Search for the cell housing the specified text and yield its [X, Y] center coordinate. 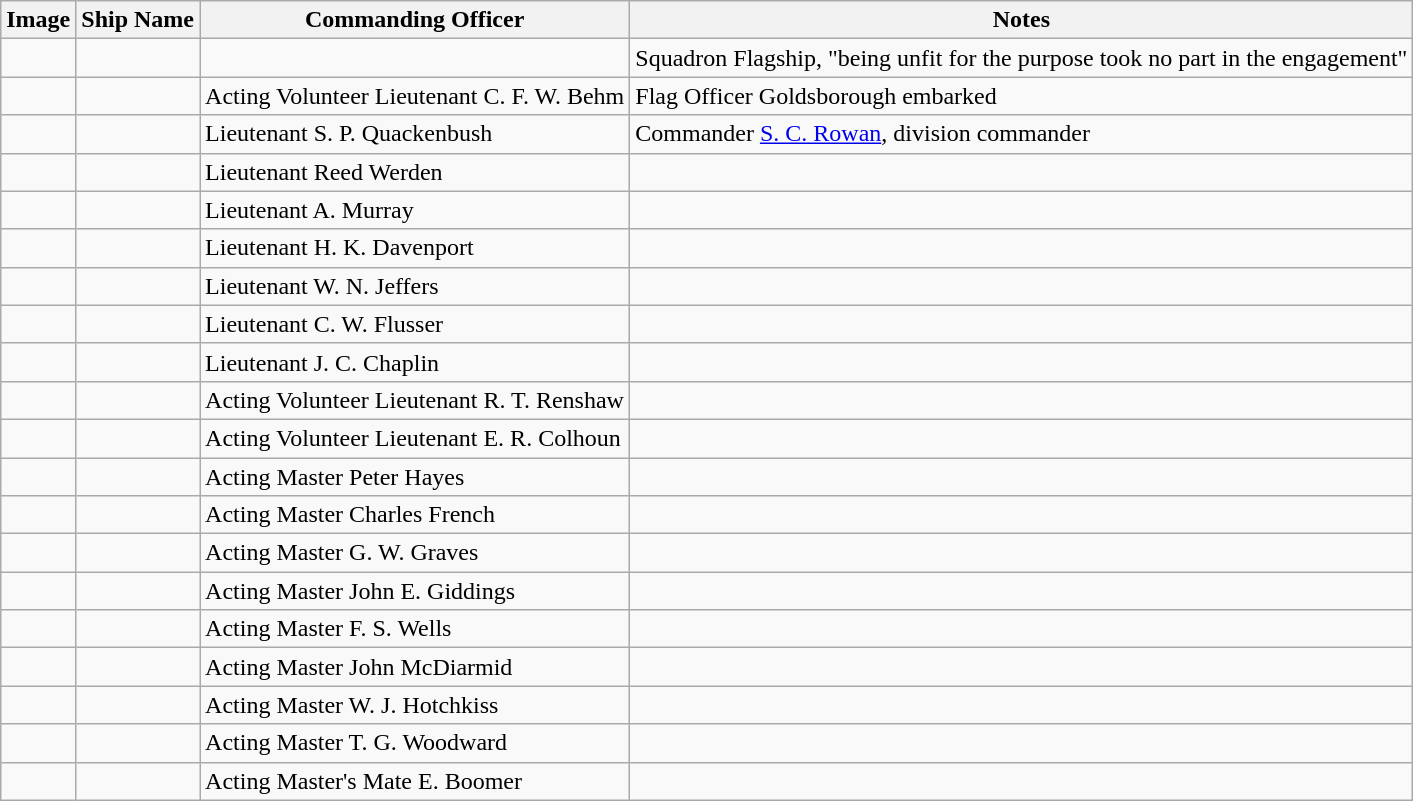
Acting Master John E. Giddings [415, 591]
Acting Master Charles French [415, 515]
Ship Name [138, 20]
Acting Master F. S. Wells [415, 629]
Flag Officer Goldsborough embarked [1022, 96]
Lieutenant A. Murray [415, 210]
Image [38, 20]
Acting Volunteer Lieutenant C. F. W. Behm [415, 96]
Lieutenant Reed Werden [415, 172]
Acting Master's Mate E. Boomer [415, 781]
Lieutenant J. C. Chaplin [415, 362]
Lieutenant C. W. Flusser [415, 324]
Commander S. C. Rowan, division commander [1022, 134]
Acting Master T. G. Woodward [415, 743]
Squadron Flagship, "being unfit for the purpose took no part in the engagement" [1022, 58]
Acting Volunteer Lieutenant R. T. Renshaw [415, 400]
Acting Master Peter Hayes [415, 477]
Acting Master John McDiarmid [415, 667]
Lieutenant H. K. Davenport [415, 248]
Acting Master W. J. Hotchkiss [415, 705]
Lieutenant W. N. Jeffers [415, 286]
Lieutenant S. P. Quackenbush [415, 134]
Acting Volunteer Lieutenant E. R. Colhoun [415, 438]
Commanding Officer [415, 20]
Notes [1022, 20]
Acting Master G. W. Graves [415, 553]
